Provide the [X, Y] coordinate of the cell's center where the given text is located.  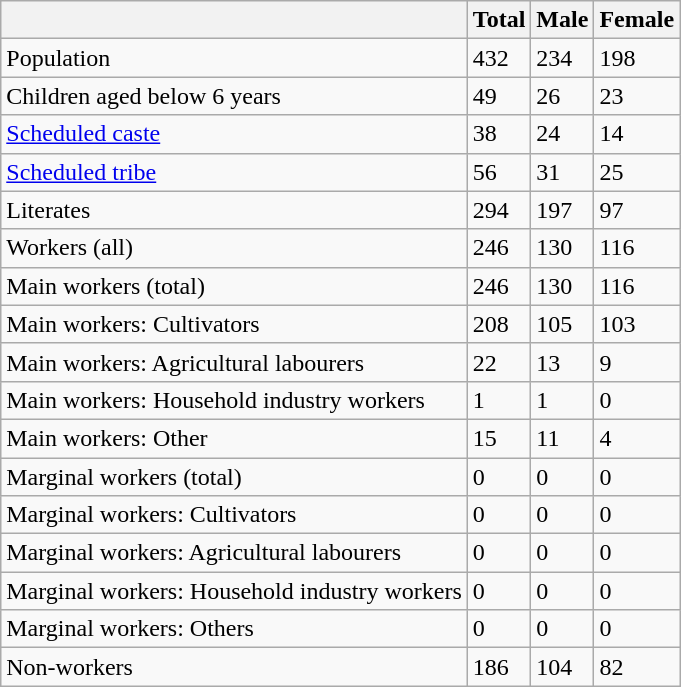
Marginal workers: Agricultural labourers [234, 553]
Main workers: Other [234, 438]
Children aged below 6 years [234, 96]
Workers (all) [234, 248]
Male [562, 20]
294 [499, 210]
Scheduled tribe [234, 172]
22 [499, 362]
Non-workers [234, 667]
4 [637, 438]
208 [499, 324]
197 [562, 210]
Marginal workers: Others [234, 629]
Main workers: Household industry workers [234, 400]
105 [562, 324]
15 [499, 438]
Literates [234, 210]
Main workers (total) [234, 286]
23 [637, 96]
24 [562, 134]
97 [637, 210]
26 [562, 96]
Marginal workers: Cultivators [234, 515]
Main workers: Cultivators [234, 324]
Marginal workers (total) [234, 477]
56 [499, 172]
31 [562, 172]
11 [562, 438]
25 [637, 172]
186 [499, 667]
82 [637, 667]
Population [234, 58]
432 [499, 58]
Total [499, 20]
Main workers: Agricultural labourers [234, 362]
Female [637, 20]
234 [562, 58]
38 [499, 134]
13 [562, 362]
104 [562, 667]
198 [637, 58]
Marginal workers: Household industry workers [234, 591]
Scheduled caste [234, 134]
9 [637, 362]
103 [637, 324]
49 [499, 96]
14 [637, 134]
